Provide the (X, Y) coordinate of the cell's center where the given text is located.  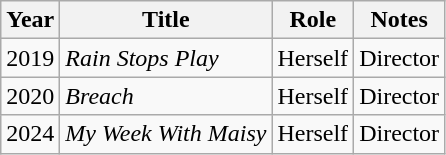
Breach (166, 96)
Notes (400, 20)
2019 (30, 58)
Title (166, 20)
Role (313, 20)
My Week With Maisy (166, 134)
2020 (30, 96)
Year (30, 20)
Rain Stops Play (166, 58)
2024 (30, 134)
